Locate the cell with the specified text and output its [X, Y] center coordinate. 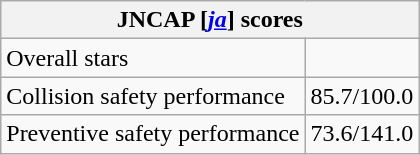
JNCAP [ja] scores [210, 20]
85.7/100.0 [362, 96]
Overall stars [153, 58]
Collision safety performance [153, 96]
73.6/141.0 [362, 134]
Preventive safety performance [153, 134]
